Capture the cell that displays the provided text and extract its [x, y] central coordinate. 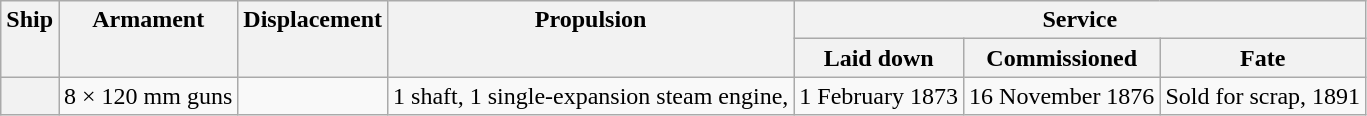
Laid down [879, 58]
Ship [30, 39]
Commissioned [1062, 58]
Displacement [313, 39]
1 shaft, 1 single-expansion steam engine, [591, 96]
Armament [148, 39]
Propulsion [591, 39]
1 February 1873 [879, 96]
8 × 120 mm guns [148, 96]
Service [1080, 20]
16 November 1876 [1062, 96]
Sold for scrap, 1891 [1263, 96]
Fate [1263, 58]
